From the cell containing the given text, extract its center point as (X, Y) coordinate. 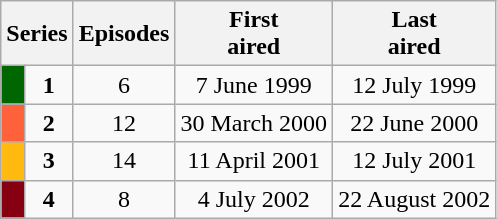
6 (124, 85)
3 (48, 161)
2 (48, 123)
4 July 2002 (254, 199)
30 March 2000 (254, 123)
11 April 2001 (254, 161)
7 June 1999 (254, 85)
Series (37, 34)
14 (124, 161)
22 August 2002 (414, 199)
22 June 2000 (414, 123)
8 (124, 199)
12 July 2001 (414, 161)
12 (124, 123)
1 (48, 85)
Episodes (124, 34)
Firstaired (254, 34)
4 (48, 199)
12 July 1999 (414, 85)
Lastaired (414, 34)
